Extract the (x, y) coordinate from the center of the cell holding the provided text.  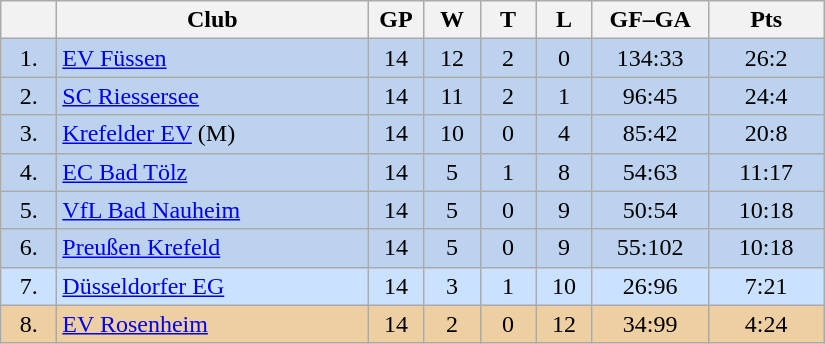
EV Rosenheim (212, 324)
134:33 (650, 58)
GP (396, 20)
6. (29, 248)
85:42 (650, 134)
L (564, 20)
2. (29, 96)
24:4 (766, 96)
EV Füssen (212, 58)
T (508, 20)
50:54 (650, 210)
4. (29, 172)
11:17 (766, 172)
GF–GA (650, 20)
54:63 (650, 172)
7. (29, 286)
Krefelder EV (M) (212, 134)
Preußen Krefeld (212, 248)
8. (29, 324)
Pts (766, 20)
4:24 (766, 324)
5. (29, 210)
VfL Bad Nauheim (212, 210)
96:45 (650, 96)
3 (452, 286)
55:102 (650, 248)
11 (452, 96)
EC Bad Tölz (212, 172)
Club (212, 20)
SC Riessersee (212, 96)
W (452, 20)
26:96 (650, 286)
3. (29, 134)
4 (564, 134)
Düsseldorfer EG (212, 286)
20:8 (766, 134)
1. (29, 58)
26:2 (766, 58)
8 (564, 172)
7:21 (766, 286)
34:99 (650, 324)
